Scan for the cell matching the given text and deliver its [x, y] coordinate at center. 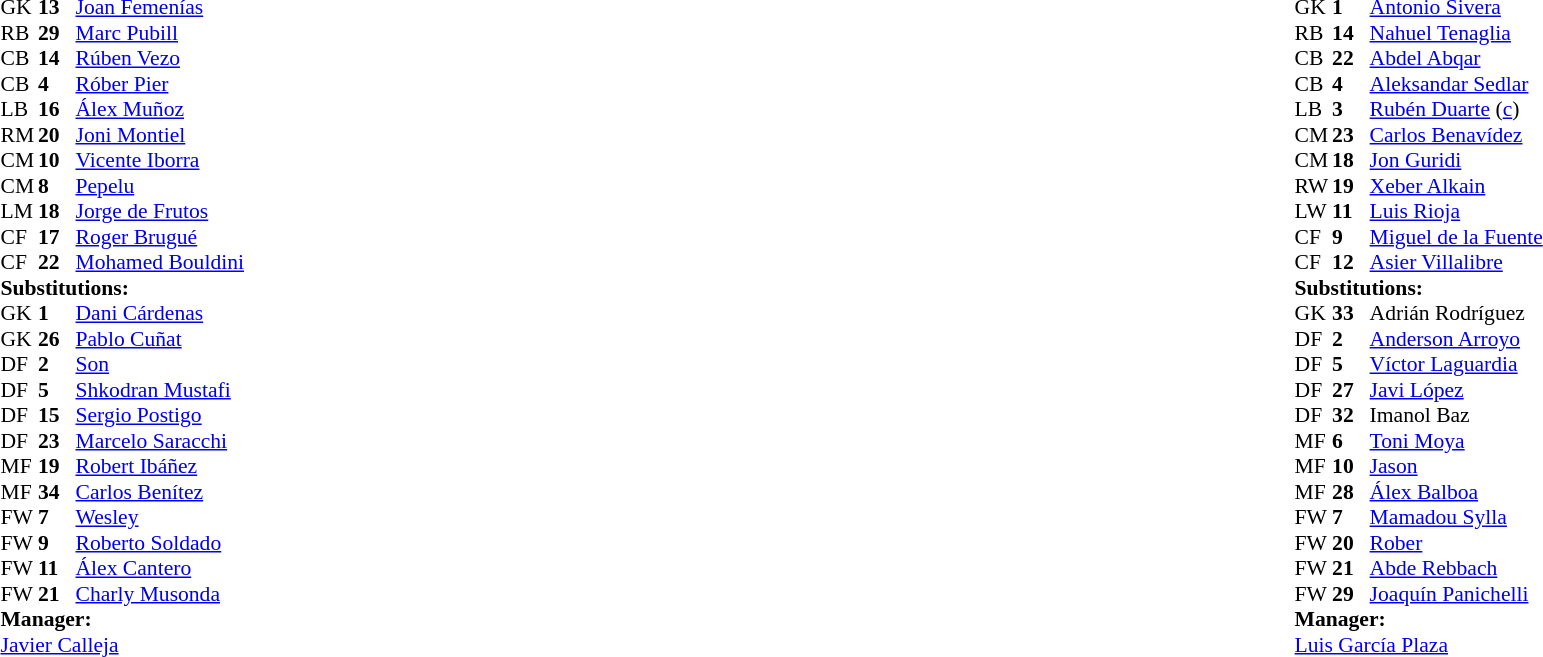
Joaquín Panichelli [1456, 594]
15 [57, 415]
Jorge de Frutos [160, 211]
Rober [1456, 543]
Javi López [1456, 390]
Aleksandar Sedlar [1456, 84]
Víctor Laguardia [1456, 365]
Anderson Arroyo [1456, 339]
Jason [1456, 467]
Asier Villalibre [1456, 263]
Mohamed Bouldini [160, 263]
34 [57, 492]
Rúben Vezo [160, 59]
Xeber Alkain [1456, 186]
LM [19, 211]
Mamadou Sylla [1456, 517]
Imanol Baz [1456, 415]
Toni Moya [1456, 441]
Wesley [160, 517]
Son [160, 365]
Carlos Benítez [160, 492]
26 [57, 339]
Joni Montiel [160, 135]
33 [1351, 313]
Roberto Soldado [160, 543]
Miguel de la Fuente [1456, 237]
Róber Pier [160, 84]
Pepelu [160, 186]
Jon Guridi [1456, 161]
RM [19, 135]
27 [1351, 390]
Shkodran Mustafi [160, 390]
1 [57, 313]
Vicente Iborra [160, 161]
Marcelo Saracchi [160, 441]
Pablo Cuñat [160, 339]
8 [57, 186]
RW [1314, 186]
Álex Balboa [1456, 492]
Abdel Abqar [1456, 59]
28 [1351, 492]
LW [1314, 211]
Dani Cárdenas [160, 313]
12 [1351, 263]
Luis Rioja [1456, 211]
Álex Muñoz [160, 109]
Álex Cantero [160, 569]
6 [1351, 441]
Adrián Rodríguez [1456, 313]
Roger Brugué [160, 237]
Rubén Duarte (c) [1456, 109]
3 [1351, 109]
Nahuel Tenaglia [1456, 33]
Sergio Postigo [160, 415]
Carlos Benavídez [1456, 135]
32 [1351, 415]
17 [57, 237]
Charly Musonda [160, 594]
Abde Rebbach [1456, 569]
16 [57, 109]
Robert Ibáñez [160, 467]
Marc Pubill [160, 33]
